Determine the (x, y) coordinate at the center of the cell enclosing the given text.  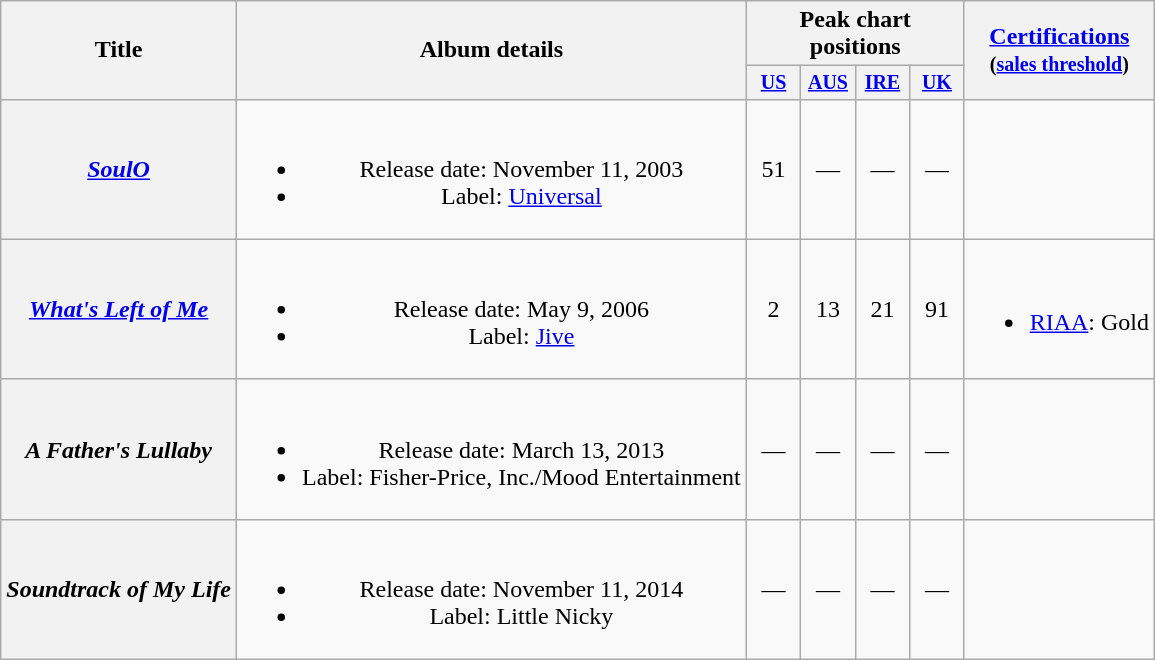
Release date: March 13, 2013Label: Fisher-Price, Inc./Mood Entertainment (491, 449)
Title (119, 50)
Peak chart positions (855, 34)
Soundtrack of My Life (119, 589)
91 (937, 309)
2 (773, 309)
UK (937, 82)
21 (882, 309)
Release date: November 11, 2003Label: Universal (491, 169)
A Father's Lullaby (119, 449)
Release date: May 9, 2006Label: Jive (491, 309)
51 (773, 169)
What's Left of Me (119, 309)
SoulO (119, 169)
Release date: November 11, 2014Label: Little Nicky (491, 589)
AUS (828, 82)
Certifications(sales threshold) (1059, 50)
US (773, 82)
IRE (882, 82)
RIAA: Gold (1059, 309)
Album details (491, 50)
13 (828, 309)
